Find where the given text appears and provide that cell's center as [X, Y] coordinate. 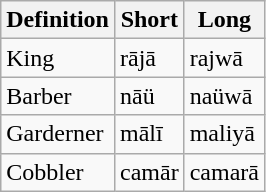
Cobbler [58, 172]
King [58, 58]
Garderner [58, 134]
rājā [149, 58]
naüwā [224, 96]
camarā [224, 172]
Definition [58, 20]
rajwā [224, 58]
maliyā [224, 134]
camār [149, 172]
Long [224, 20]
Barber [58, 96]
nāü [149, 96]
Short [149, 20]
mālī [149, 134]
